Scan for the cell matching the given text and deliver its (x, y) coordinate at center. 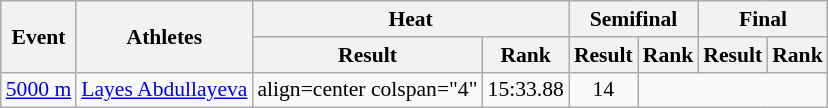
Final (762, 19)
Layes Abdullayeva (164, 90)
Athletes (164, 36)
5000 m (38, 90)
15:33.88 (526, 90)
Event (38, 36)
Heat (410, 19)
14 (604, 90)
Semifinal (634, 19)
align=center colspan="4" (367, 90)
